Search for the cell housing the specified text and yield its [X, Y] center coordinate. 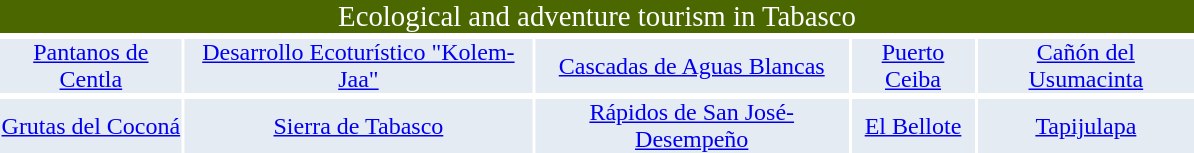
Puerto Ceiba [912, 66]
El Bellote [912, 126]
Desarrollo Ecoturístico "Kolem-Jaa" [358, 66]
Rápidos de San José-Desempeño [692, 126]
Cañón del Usumacinta [1086, 66]
Grutas del Coconá [91, 126]
Ecological and adventure tourism in Tabasco [597, 16]
Sierra de Tabasco [358, 126]
Cascadas de Aguas Blancas [692, 66]
Tapijulapa [1086, 126]
Pantanos de Centla [91, 66]
